Scan for the cell matching the given text and deliver its [X, Y] coordinate at center. 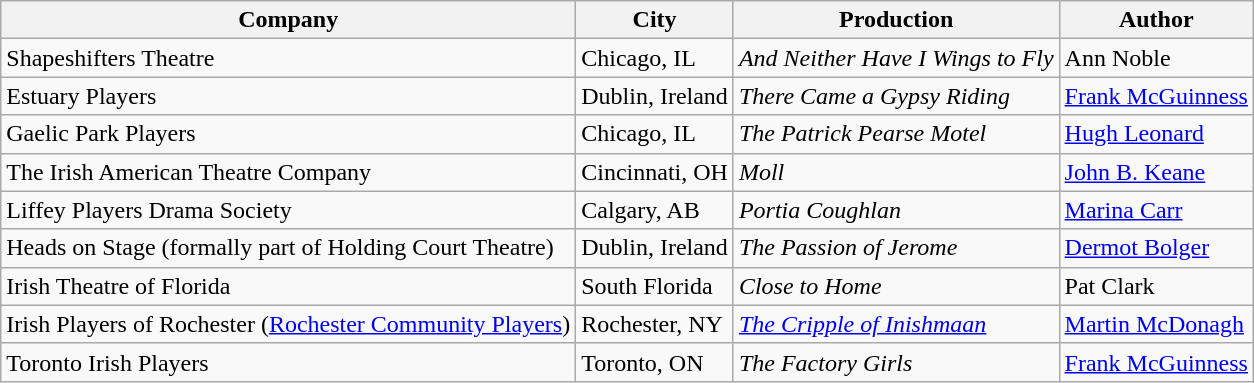
And Neither Have I Wings to Fly [896, 58]
Martin McDonagh [1156, 324]
Irish Theatre of Florida [288, 286]
Company [288, 20]
Estuary Players [288, 96]
The Factory Girls [896, 362]
Cincinnati, OH [655, 172]
Calgary, AB [655, 210]
South Florida [655, 286]
The Patrick Pearse Motel [896, 134]
Liffey Players Drama Society [288, 210]
Marina Carr [1156, 210]
Hugh Leonard [1156, 134]
Gaelic Park Players [288, 134]
Heads on Stage (formally part of Holding Court Theatre) [288, 248]
Moll [896, 172]
The Cripple of Inishmaan [896, 324]
Dermot Bolger [1156, 248]
John B. Keane [1156, 172]
Irish Players of Rochester (Rochester Community Players) [288, 324]
Pat Clark [1156, 286]
The Irish American Theatre Company [288, 172]
Ann Noble [1156, 58]
Toronto, ON [655, 362]
Portia Coughlan [896, 210]
The Passion of Jerome [896, 248]
City [655, 20]
Production [896, 20]
Toronto Irish Players [288, 362]
There Came a Gypsy Riding [896, 96]
Rochester, NY [655, 324]
Close to Home [896, 286]
Author [1156, 20]
Shapeshifters Theatre [288, 58]
